Locate the cell with the specified text and output its (X, Y) center coordinate. 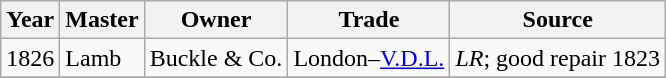
Owner (216, 20)
1826 (30, 58)
Year (30, 20)
Source (558, 20)
LR; good repair 1823 (558, 58)
London–V.D.L. (369, 58)
Lamb (102, 58)
Trade (369, 20)
Buckle & Co. (216, 58)
Master (102, 20)
